For the text-containing cell, return its midpoint in [x, y] coordinate format. 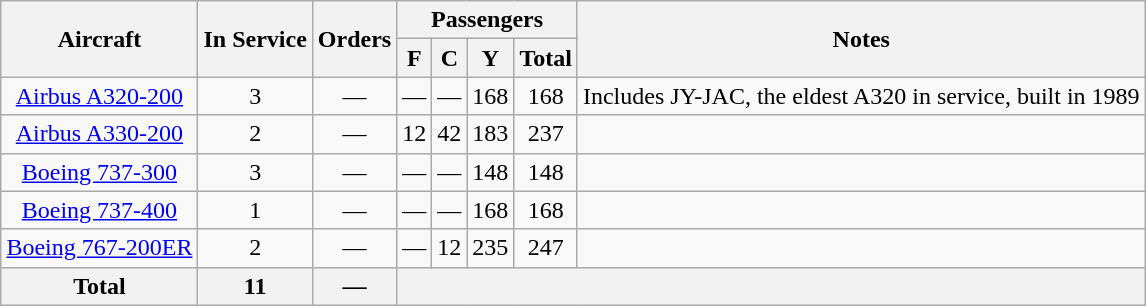
F [414, 58]
1 [255, 210]
42 [450, 134]
183 [490, 134]
Boeing 767-200ER [100, 248]
C [450, 58]
Y [490, 58]
237 [546, 134]
Aircraft [100, 39]
Boeing 737-300 [100, 172]
Airbus A320-200 [100, 96]
Includes JY-JAC, the eldest A320 in service, built in 1989 [861, 96]
235 [490, 248]
247 [546, 248]
Boeing 737-400 [100, 210]
Notes [861, 39]
Airbus A330-200 [100, 134]
In Service [255, 39]
11 [255, 286]
Passengers [488, 20]
Orders [354, 39]
